Extract the [x, y] coordinate from the center of the cell holding the provided text.  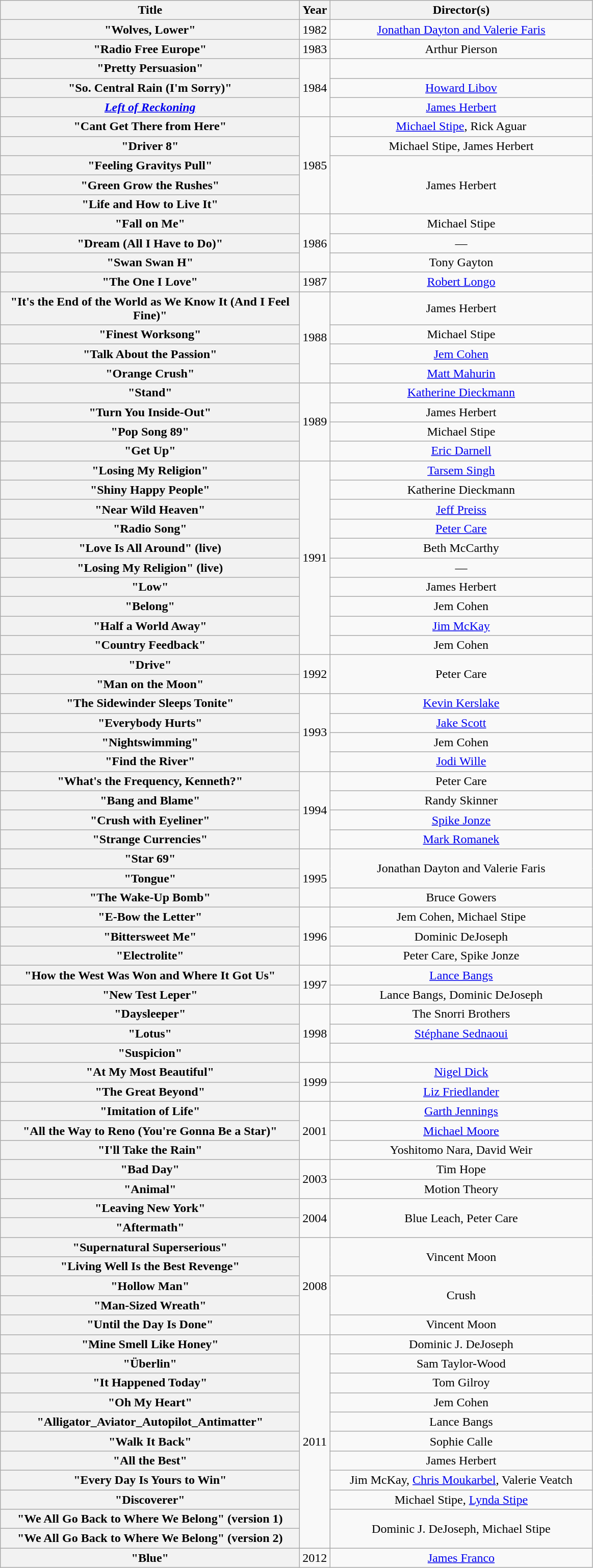
"Get Up" [150, 451]
2011 [315, 1441]
Stéphane Sednaoui [461, 1033]
"The One I Love" [150, 282]
Crush [461, 1296]
Jeff Preiss [461, 509]
"Lotus" [150, 1033]
Nigel Dick [461, 1072]
1986 [315, 243]
Lance Bangs, Dominic DeJoseph [461, 995]
2008 [315, 1286]
2003 [315, 1179]
"Strange Currencies" [150, 839]
Michael Moore [461, 1130]
1997 [315, 985]
"So. Central Rain (I'm Sorry)" [150, 88]
"Mine Smell Like Honey" [150, 1344]
Jim McKay, Chris Moukarbel, Valerie Veatch [461, 1480]
"Radio Free Europe" [150, 49]
"Discoverer" [150, 1499]
Left of Reckoning [150, 107]
Bruce Gowers [461, 898]
Jem Cohen, Michael Stipe [461, 917]
"All the Way to Reno (You're Gonna Be a Star)" [150, 1130]
"Cant Get There from Here" [150, 127]
1998 [315, 1033]
"Stand" [150, 393]
"I'll Take the Rain" [150, 1150]
The Snorri Brothers [461, 1014]
"Green Grow the Rushes" [150, 185]
"Hollow Man" [150, 1286]
Director(s) [461, 10]
"Tongue" [150, 878]
"Bang and Blame" [150, 800]
"It's the End of the World as We Know It (And I Feel Fine)" [150, 308]
Jodi Wille [461, 762]
1985 [315, 165]
"Überlin" [150, 1363]
"Bad Day" [150, 1169]
"It Happened Today" [150, 1383]
1996 [315, 937]
Peter Care, Spike Jonze [461, 956]
1982 [315, 30]
Dominic J. DeJoseph [461, 1344]
"Life and How to Live It" [150, 204]
"Suspicion" [150, 1053]
James Franco [461, 1558]
"Feeling Gravitys Pull" [150, 165]
"Near Wild Heaven" [150, 509]
Blue Leach, Peter Care [461, 1218]
"Belong" [150, 606]
"Blue" [150, 1558]
"Every Day Is Yours to Win" [150, 1480]
"Finest Worksong" [150, 335]
"Dream (All I Have to Do)" [150, 243]
"Everybody Hurts" [150, 723]
"We All Go Back to Where We Belong" (version 2) [150, 1538]
"We All Go Back to Where We Belong" (version 1) [150, 1519]
"Oh My Heart" [150, 1402]
Michael Stipe, Lynda Stipe [461, 1499]
"Man on the Moon" [150, 684]
"Alligator_Aviator_Autopilot_Antimatter" [150, 1422]
Tom Gilroy [461, 1383]
Robert Longo [461, 282]
Tim Hope [461, 1169]
"Nightswimming" [150, 742]
"Pretty Persuasion" [150, 68]
2001 [315, 1130]
"At My Most Beautiful" [150, 1072]
Spike Jonze [461, 820]
Randy Skinner [461, 800]
"Country Feedback" [150, 645]
Tarsem Singh [461, 470]
"Wolves, Lower" [150, 30]
"Until the Day Is Done" [150, 1325]
1999 [315, 1082]
"The Wake-Up Bomb" [150, 898]
"Imitation of Life" [150, 1111]
"The Sidewinder Sleeps Tonite" [150, 703]
Arthur Pierson [461, 49]
"Animal" [150, 1189]
"E-Bow the Letter" [150, 917]
"Losing My Religion" [150, 470]
"Driver 8" [150, 146]
"All the Best" [150, 1460]
"Find the River" [150, 762]
Sophie Calle [461, 1441]
Kevin Kerslake [461, 703]
"Orange Crush" [150, 373]
"Fall on Me" [150, 223]
Dominic J. DeJoseph, Michael Stipe [461, 1529]
Howard Libov [461, 88]
"Living Well Is the Best Revenge" [150, 1267]
Motion Theory [461, 1189]
1992 [315, 674]
Jim McKay [461, 626]
1993 [315, 732]
"Radio Song" [150, 528]
Sam Taylor-Wood [461, 1363]
Matt Mahurin [461, 373]
Garth Jennings [461, 1111]
Year [315, 10]
1984 [315, 88]
1991 [315, 558]
"Shiny Happy People" [150, 490]
"Low" [150, 587]
"Half a World Away" [150, 626]
Title [150, 10]
1995 [315, 878]
Mark Romanek [461, 839]
1989 [315, 422]
Michael Stipe, Rick Aguar [461, 127]
"Crush with Eyeliner" [150, 820]
"What's the Frequency, Kenneth?" [150, 781]
1988 [315, 338]
"How the West Was Won and Where It Got Us" [150, 975]
"Star 69" [150, 858]
2012 [315, 1558]
"Bittersweet Me" [150, 937]
"Losing My Religion" (live) [150, 568]
"Aftermath" [150, 1228]
2004 [315, 1218]
Tony Gayton [461, 263]
"Man-Sized Wreath" [150, 1305]
"New Test Leper" [150, 995]
"Leaving New York" [150, 1208]
"Pop Song 89" [150, 432]
Dominic DeJoseph [461, 937]
"Talk About the Passion" [150, 354]
"Daysleeper" [150, 1014]
"Drive" [150, 665]
"The Great Beyond" [150, 1092]
"Walk It Back" [150, 1441]
Jake Scott [461, 723]
Michael Stipe, James Herbert [461, 146]
1983 [315, 49]
"Swan Swan H" [150, 263]
Yoshitomo Nara, David Weir [461, 1150]
"Supernatural Superserious" [150, 1247]
"Electrolite" [150, 956]
Liz Friedlander [461, 1092]
1987 [315, 282]
1994 [315, 810]
Eric Darnell [461, 451]
Beth McCarthy [461, 548]
"Love Is All Around" (live) [150, 548]
"Turn You Inside-Out" [150, 412]
